Provide the [x, y] coordinate of the cell's center where the given text is located.  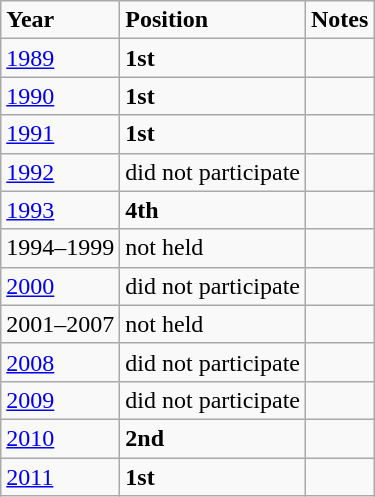
2001–2007 [60, 324]
Position [213, 20]
1992 [60, 172]
1991 [60, 134]
2010 [60, 438]
1990 [60, 96]
2nd [213, 438]
Notes [339, 20]
1993 [60, 210]
2011 [60, 477]
2008 [60, 362]
1994–1999 [60, 248]
4th [213, 210]
2000 [60, 286]
1989 [60, 58]
Year [60, 20]
2009 [60, 400]
